For the text-containing cell, return its midpoint in [x, y] coordinate format. 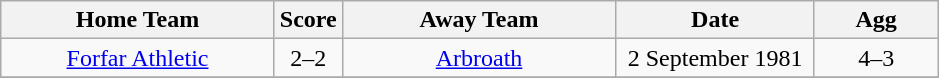
2 September 1981 [716, 58]
Score [308, 20]
Date [716, 20]
Forfar Athletic [138, 58]
Home Team [138, 20]
Agg [876, 20]
Arbroath [479, 58]
2–2 [308, 58]
4–3 [876, 58]
Away Team [479, 20]
